Return the (X, Y) coordinate for the center point of the cell that contains the specified text.  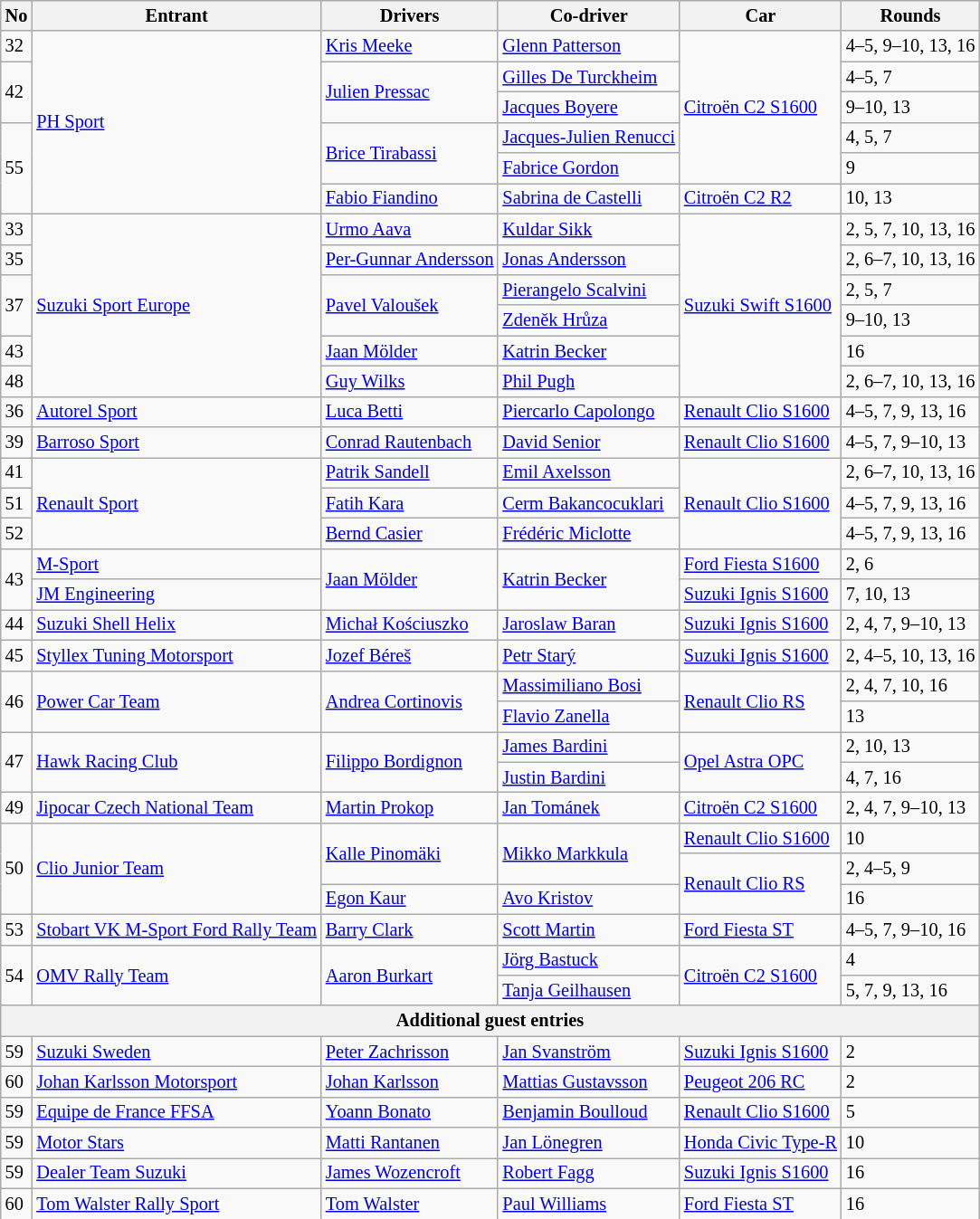
Honda Civic Type-R (760, 1143)
Motor Stars (176, 1143)
Julien Pressac (410, 92)
4, 5, 7 (910, 138)
Fabio Fiandino (410, 198)
Piercarlo Capolongo (588, 412)
49 (16, 807)
Jan Tománek (588, 807)
Robert Fagg (588, 1173)
OMV Rally Team (176, 976)
Peugeot 206 RC (760, 1081)
Jörg Bastuck (588, 960)
44 (16, 624)
Zdeněk Hrůza (588, 320)
4, 7, 16 (910, 777)
Phil Pugh (588, 381)
David Senior (588, 443)
Jipocar Czech National Team (176, 807)
Massimiliano Bosi (588, 686)
Kuldar Sikk (588, 229)
2, 4–5, 10, 13, 16 (910, 655)
James Wozencroft (410, 1173)
Mattias Gustavsson (588, 1081)
36 (16, 412)
Glenn Patterson (588, 46)
Peter Zachrisson (410, 1052)
Tanja Geilhausen (588, 990)
Citroën C2 R2 (760, 198)
Jonas Andersson (588, 260)
2, 6 (910, 564)
Avo Kristov (588, 899)
4 (910, 960)
5 (910, 1112)
Styllex Tuning Motorsport (176, 655)
No (16, 15)
2, 5, 7, 10, 13, 16 (910, 229)
50 (16, 869)
Paul Williams (588, 1204)
46 (16, 700)
Ford Fiesta S1600 (760, 564)
Johan Karlsson (410, 1081)
45 (16, 655)
47 (16, 762)
Filippo Bordignon (410, 762)
Rounds (910, 15)
Suzuki Sport Europe (176, 305)
Martin Prokop (410, 807)
Suzuki Swift S1600 (760, 305)
Jacques Boyere (588, 107)
Jan Svanström (588, 1052)
Pierangelo Scalvini (588, 290)
Jan Lönegren (588, 1143)
52 (16, 533)
41 (16, 472)
Clio Junior Team (176, 869)
PH Sport (176, 122)
Dealer Team Suzuki (176, 1173)
Car (760, 15)
Renault Sport (176, 503)
Egon Kaur (410, 899)
33 (16, 229)
Conrad Rautenbach (410, 443)
Luca Betti (410, 412)
Kalle Pinomäki (410, 852)
Gilles De Turckheim (588, 77)
Hawk Racing Club (176, 762)
Sabrina de Castelli (588, 198)
Tom Walster Rally Sport (176, 1204)
Bernd Casier (410, 533)
Flavio Zanella (588, 716)
M-Sport (176, 564)
5, 7, 9, 13, 16 (910, 990)
Jaroslaw Baran (588, 624)
Co-driver (588, 15)
James Bardini (588, 747)
37 (16, 304)
7, 10, 13 (910, 595)
Michał Kościuszko (410, 624)
Fabrice Gordon (588, 168)
2, 10, 13 (910, 747)
39 (16, 443)
Emil Axelsson (588, 472)
Barroso Sport (176, 443)
Scott Martin (588, 929)
4–5, 7, 9–10, 13 (910, 443)
Matti Rantanen (410, 1143)
Per-Gunnar Andersson (410, 260)
Cerm Bakancocuklari (588, 503)
10, 13 (910, 198)
54 (16, 976)
Barry Clark (410, 929)
35 (16, 260)
2, 4–5, 9 (910, 869)
Mikko Markkula (588, 852)
2, 4, 7, 10, 16 (910, 686)
2, 5, 7 (910, 290)
13 (910, 716)
4–5, 7, 9–10, 16 (910, 929)
Andrea Cortinovis (410, 700)
Justin Bardini (588, 777)
51 (16, 503)
Entrant (176, 15)
Opel Astra OPC (760, 762)
48 (16, 381)
4–5, 7 (910, 77)
53 (16, 929)
Benjamin Boulloud (588, 1112)
Tom Walster (410, 1204)
Brice Tirabassi (410, 152)
Urmo Aava (410, 229)
Equipe de France FFSA (176, 1112)
9 (910, 168)
Power Car Team (176, 700)
Guy Wilks (410, 381)
JM Engineering (176, 595)
Pavel Valoušek (410, 304)
Drivers (410, 15)
42 (16, 92)
4–5, 9–10, 13, 16 (910, 46)
Fatih Kara (410, 503)
Jacques-Julien Renucci (588, 138)
Yoann Bonato (410, 1112)
Kris Meeke (410, 46)
Suzuki Sweden (176, 1052)
Frédéric Miclotte (588, 533)
32 (16, 46)
Patrik Sandell (410, 472)
Jozef Béreš (410, 655)
Autorel Sport (176, 412)
Additional guest entries (490, 1021)
Suzuki Shell Helix (176, 624)
Stobart VK M-Sport Ford Rally Team (176, 929)
Johan Karlsson Motorsport (176, 1081)
55 (16, 168)
Aaron Burkart (410, 976)
Petr Starý (588, 655)
